Return [X, Y] of the center of cell containing provided text 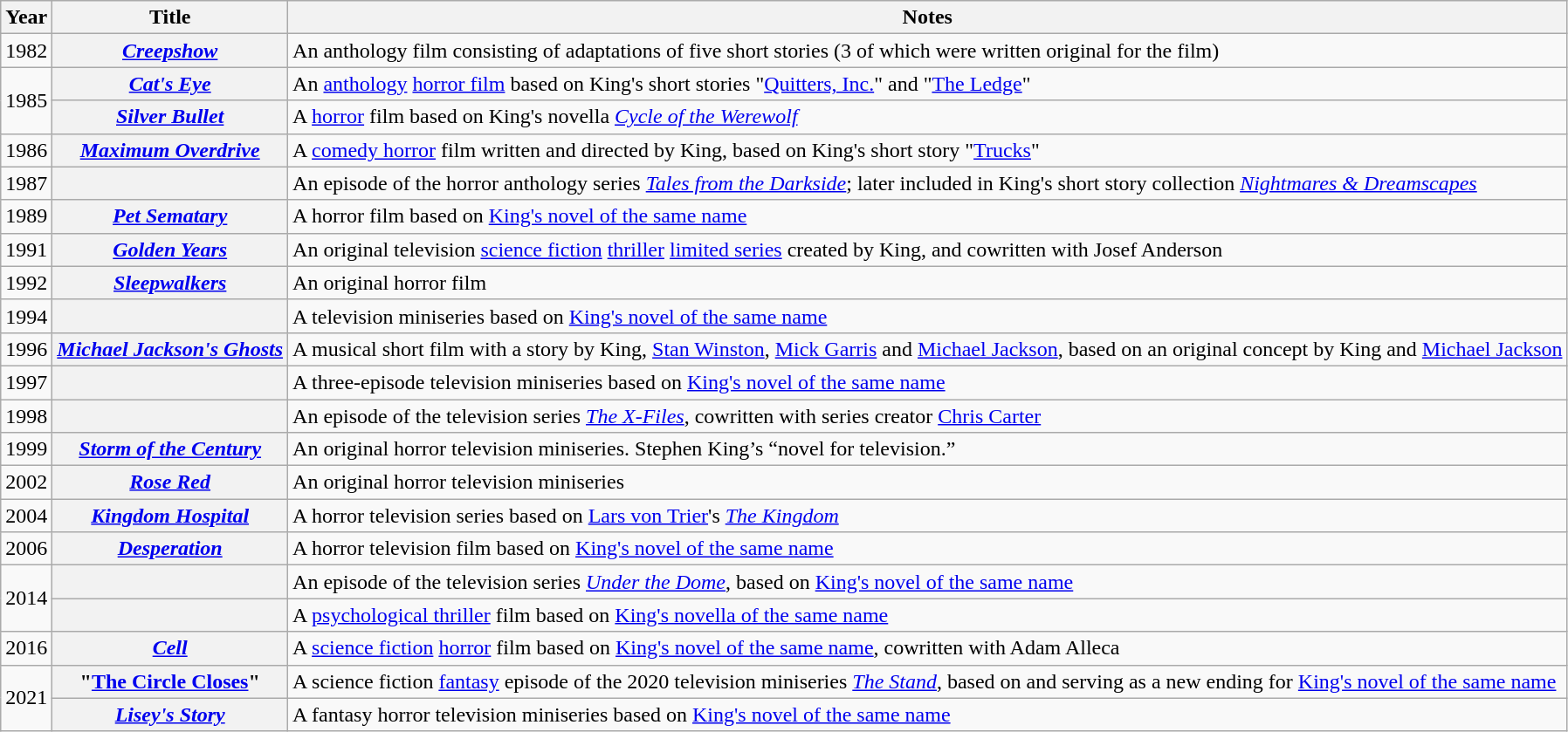
1986 [26, 150]
Notes [927, 17]
Year [26, 17]
Kingdom Hospital [170, 516]
A three-episode television miniseries based on King's novel of the same name [927, 382]
Pet Sematary [170, 216]
An original horror television miniseries [927, 482]
An original horror television miniseries. Stephen King’s “novel for television.” [927, 449]
2014 [26, 599]
An episode of the television series The X-Files, cowritten with series creator Chris Carter [927, 416]
An original television science fiction thriller limited series created by King, and cowritten with Josef Anderson [927, 250]
Sleepwalkers [170, 283]
A horror film based on King's novel of the same name [927, 216]
1985 [26, 100]
1987 [26, 183]
A musical short film with a story by King, Stan Winston, Mick Garris and Michael Jackson, based on an original concept by King and Michael Jackson [927, 349]
1994 [26, 316]
1992 [26, 283]
An anthology film consisting of adaptations of five short stories (3 of which were written original for the film) [927, 51]
Rose Red [170, 482]
A horror television series based on Lars von Trier's The Kingdom [927, 516]
Creepshow [170, 51]
Maximum Overdrive [170, 150]
1991 [26, 250]
A television miniseries based on King's novel of the same name [927, 316]
An episode of the television series Under the Dome, based on King's novel of the same name [927, 582]
1998 [26, 416]
1996 [26, 349]
Cat's Eye [170, 84]
"The Circle Closes" [170, 681]
A comedy horror film written and directed by King, based on King's short story "Trucks" [927, 150]
2006 [26, 549]
Lisey's Story [170, 715]
A psychological thriller film based on King's novella of the same name [927, 615]
2016 [26, 648]
A horror television film based on King's novel of the same name [927, 549]
1982 [26, 51]
Desperation [170, 549]
A science fiction horror film based on King's novel of the same name, cowritten with Adam Alleca [927, 648]
A science fiction fantasy episode of the 2020 television miniseries The Stand, based on and serving as a new ending for King's novel of the same name [927, 681]
1989 [26, 216]
Silver Bullet [170, 117]
Cell [170, 648]
1999 [26, 449]
2004 [26, 516]
2002 [26, 482]
An original horror film [927, 283]
A horror film based on King's novella Cycle of the Werewolf [927, 117]
Storm of the Century [170, 449]
Golden Years [170, 250]
Title [170, 17]
An anthology horror film based on King's short stories "Quitters, Inc." and "The Ledge" [927, 84]
An episode of the horror anthology series Tales from the Darkside; later included in King's short story collection Nightmares & Dreamscapes [927, 183]
Michael Jackson's Ghosts [170, 349]
2021 [26, 698]
1997 [26, 382]
A fantasy horror television miniseries based on King's novel of the same name [927, 715]
